Determine the (x, y) coordinate at the center of the cell enclosing the given text.  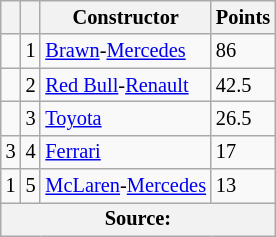
McLaren-Mercedes (125, 186)
Points (243, 17)
86 (243, 51)
26.5 (243, 118)
Brawn-Mercedes (125, 51)
5 (31, 186)
Constructor (125, 17)
Ferrari (125, 152)
Source: (138, 219)
17 (243, 152)
42.5 (243, 85)
4 (31, 152)
Red Bull-Renault (125, 85)
2 (31, 85)
13 (243, 186)
Toyota (125, 118)
